Locate the cell with the specified text and output its [X, Y] center coordinate. 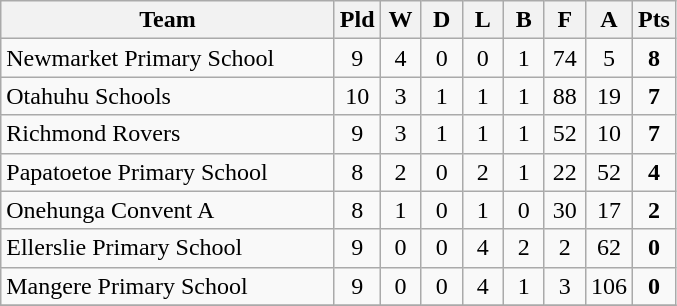
Pts [654, 20]
A [608, 20]
19 [608, 96]
30 [564, 210]
Richmond Rovers [168, 134]
5 [608, 58]
17 [608, 210]
Team [168, 20]
B [524, 20]
Mangere Primary School [168, 286]
Newmarket Primary School [168, 58]
74 [564, 58]
Papatoetoe Primary School [168, 172]
D [442, 20]
Ellerslie Primary School [168, 248]
106 [608, 286]
62 [608, 248]
L [482, 20]
F [564, 20]
Pld [357, 20]
Onehunga Convent A [168, 210]
88 [564, 96]
22 [564, 172]
Otahuhu Schools [168, 96]
W [400, 20]
